Detect which cell encompasses the target text, then output its (X, Y) center coordinate. 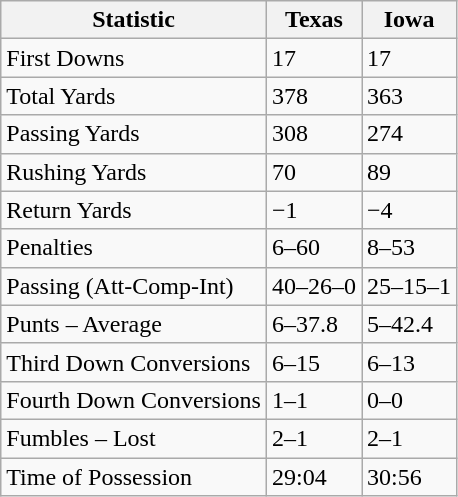
30:56 (410, 477)
363 (410, 96)
40–26–0 (314, 286)
274 (410, 134)
308 (314, 134)
−4 (410, 210)
1–1 (314, 400)
89 (410, 172)
−1 (314, 210)
6–13 (410, 362)
Fourth Down Conversions (134, 400)
Iowa (410, 20)
Time of Possession (134, 477)
Rushing Yards (134, 172)
6–60 (314, 248)
Texas (314, 20)
Passing Yards (134, 134)
25–15–1 (410, 286)
Penalties (134, 248)
8–53 (410, 248)
First Downs (134, 58)
Punts – Average (134, 324)
5–42.4 (410, 324)
Fumbles – Lost (134, 438)
Passing (Att-Comp-Int) (134, 286)
6–15 (314, 362)
6–37.8 (314, 324)
Third Down Conversions (134, 362)
29:04 (314, 477)
Return Yards (134, 210)
70 (314, 172)
378 (314, 96)
0–0 (410, 400)
Total Yards (134, 96)
Statistic (134, 20)
